Scan for the cell matching the given text and deliver its (x, y) coordinate at center. 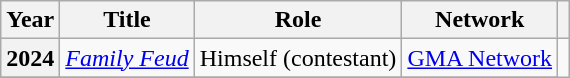
Role (298, 20)
Network (480, 20)
Title (127, 20)
GMA Network (480, 58)
2024 (30, 58)
Himself (contestant) (298, 58)
Year (30, 20)
Family Feud (127, 58)
